Scan for the cell matching the given text and deliver its [X, Y] coordinate at center. 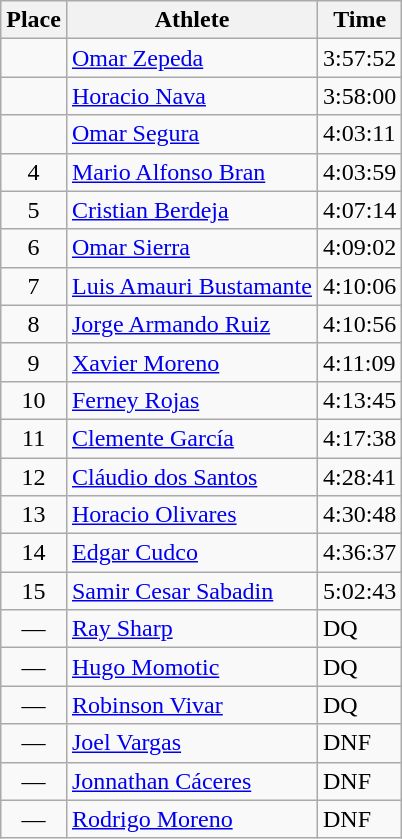
4:28:41 [359, 477]
Jonnathan Cáceres [192, 781]
4:36:37 [359, 553]
6 [34, 248]
5 [34, 210]
14 [34, 553]
4:13:45 [359, 400]
Ferney Rojas [192, 400]
4:03:59 [359, 172]
Jorge Armando Ruiz [192, 324]
5:02:43 [359, 591]
9 [34, 362]
Robinson Vivar [192, 705]
4:10:06 [359, 286]
Cláudio dos Santos [192, 477]
4:07:14 [359, 210]
Hugo Momotic [192, 667]
Omar Sierra [192, 248]
11 [34, 438]
15 [34, 591]
4:30:48 [359, 515]
Ray Sharp [192, 629]
Athlete [192, 20]
12 [34, 477]
3:58:00 [359, 96]
4:11:09 [359, 362]
Luis Amauri Bustamante [192, 286]
Joel Vargas [192, 743]
13 [34, 515]
Time [359, 20]
10 [34, 400]
4:10:56 [359, 324]
Omar Segura [192, 134]
4:09:02 [359, 248]
Horacio Nava [192, 96]
Mario Alfonso Bran [192, 172]
Samir Cesar Sabadin [192, 591]
Cristian Berdeja [192, 210]
Xavier Moreno [192, 362]
Edgar Cudco [192, 553]
4:17:38 [359, 438]
4 [34, 172]
Rodrigo Moreno [192, 819]
Omar Zepeda [192, 58]
3:57:52 [359, 58]
Horacio Olivares [192, 515]
Clemente García [192, 438]
4:03:11 [359, 134]
Place [34, 20]
7 [34, 286]
8 [34, 324]
